Search for the cell housing the specified text and yield its (X, Y) center coordinate. 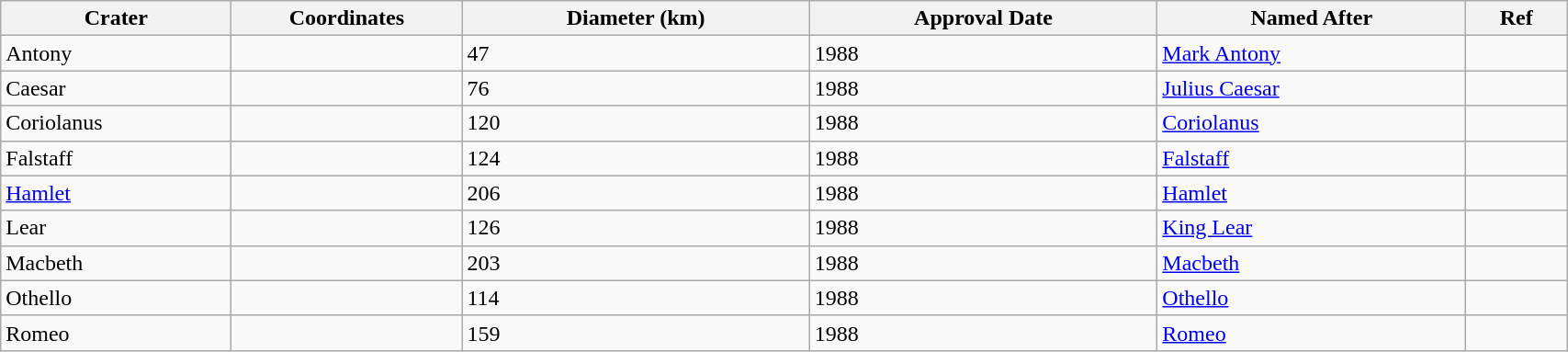
203 (636, 263)
120 (636, 123)
Julius Caesar (1312, 88)
Coordinates (347, 18)
114 (636, 298)
206 (636, 193)
Crater (116, 18)
Ref (1517, 18)
76 (636, 88)
King Lear (1312, 228)
159 (636, 333)
Named After (1312, 18)
124 (636, 158)
47 (636, 53)
Caesar (116, 88)
Lear (116, 228)
Approval Date (983, 18)
Diameter (km) (636, 18)
126 (636, 228)
Mark Antony (1312, 53)
Antony (116, 53)
